Identify which cell holds the provided text, then report its [x, y] central coordinate. 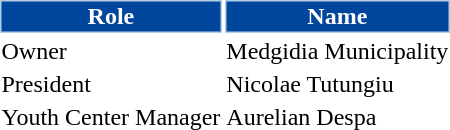
Nicolae Tutungiu [338, 84]
Medgidia Municipality [338, 51]
President [111, 84]
Name [338, 16]
Owner [111, 51]
Role [111, 16]
